Locate the cell with the specified text and output its (x, y) center coordinate. 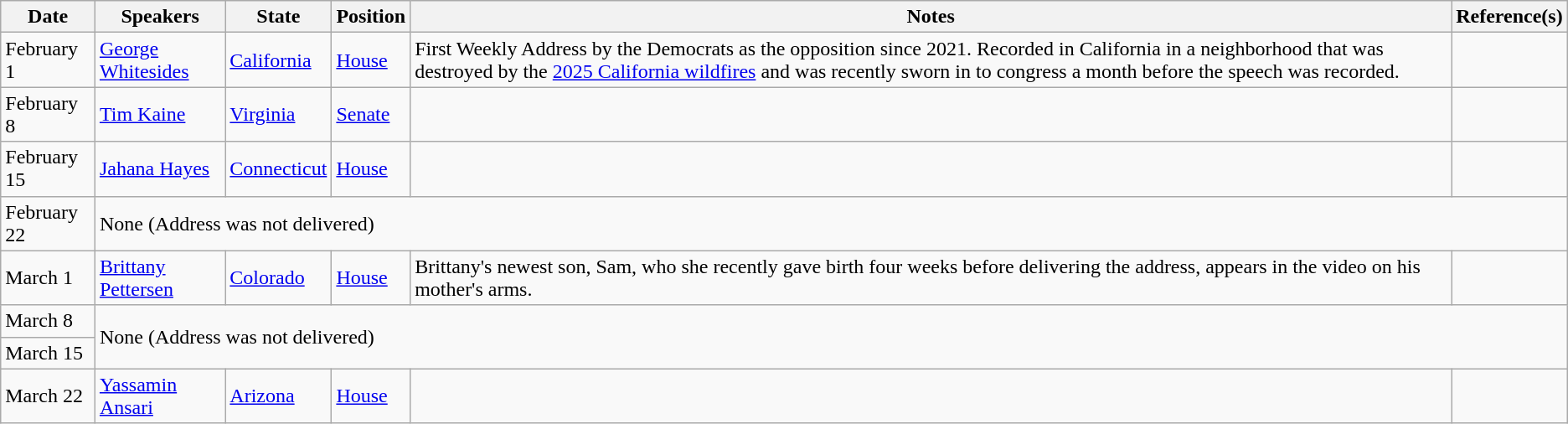
Connecticut (278, 169)
February 22 (49, 223)
March 15 (49, 353)
Notes (931, 17)
March 8 (49, 321)
Arizona (278, 396)
California (278, 60)
Brittany's newest son, Sam, who she recently gave birth four weeks before delivering the address, appears in the video on his mother's arms. (931, 278)
February 1 (49, 60)
Jahana Hayes (159, 169)
George Whitesides (159, 60)
Colorado (278, 278)
Virginia (278, 114)
Date (49, 17)
Brittany Pettersen (159, 278)
February 15 (49, 169)
March 22 (49, 396)
Senate (371, 114)
Position (371, 17)
Speakers (159, 17)
Reference(s) (1509, 17)
Yassamin Ansari (159, 396)
State (278, 17)
March 1 (49, 278)
Tim Kaine (159, 114)
February 8 (49, 114)
